Return the (x, y) coordinate for the center point of the cell that contains the specified text.  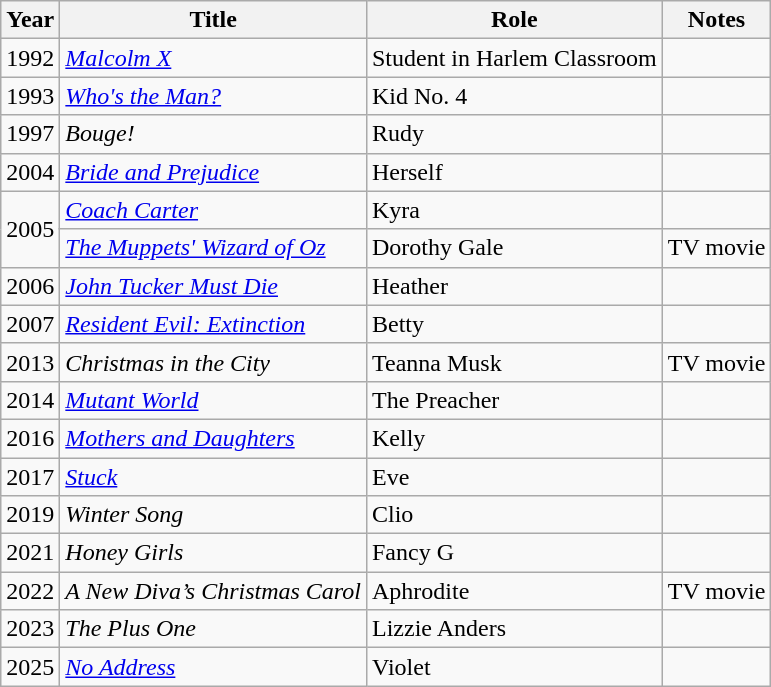
2006 (30, 286)
Rudy (514, 134)
2016 (30, 438)
1997 (30, 134)
Teanna Musk (514, 362)
Title (214, 20)
Dorothy Gale (514, 248)
2005 (30, 229)
Student in Harlem Classroom (514, 58)
2019 (30, 515)
Winter Song (214, 515)
2004 (30, 172)
Eve (514, 477)
2014 (30, 400)
Aphrodite (514, 591)
Malcolm X (214, 58)
Who's the Man? (214, 96)
Honey Girls (214, 553)
The Plus One (214, 629)
Lizzie Anders (514, 629)
Stuck (214, 477)
Kid No. 4 (514, 96)
Role (514, 20)
Year (30, 20)
2023 (30, 629)
Kelly (514, 438)
Clio (514, 515)
Heather (514, 286)
Herself (514, 172)
No Address (214, 667)
A New Diva’s Christmas Carol (214, 591)
Mutant World (214, 400)
2021 (30, 553)
Coach Carter (214, 210)
Bouge! (214, 134)
2013 (30, 362)
2025 (30, 667)
Bride and Prejudice (214, 172)
2007 (30, 324)
Betty (514, 324)
Fancy G (514, 553)
Kyra (514, 210)
1992 (30, 58)
2017 (30, 477)
The Muppets' Wizard of Oz (214, 248)
Violet (514, 667)
Resident Evil: Extinction (214, 324)
The Preacher (514, 400)
John Tucker Must Die (214, 286)
Christmas in the City (214, 362)
Mothers and Daughters (214, 438)
2022 (30, 591)
Notes (716, 20)
1993 (30, 96)
